Return the [x, y] coordinate for the center point of the cell that contains the specified text.  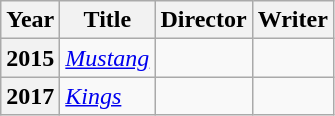
Year [30, 20]
Kings [108, 96]
Director [204, 20]
Writer [292, 20]
2015 [30, 58]
Mustang [108, 58]
Title [108, 20]
2017 [30, 96]
